Pinpoint the cell where the given text exists, returning its (x, y) midpoint coordinate. 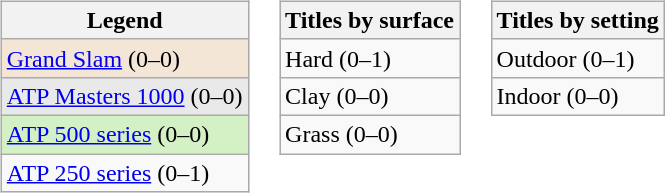
Titles by surface (370, 20)
Outdoor (0–1) (578, 58)
ATP 250 series (0–1) (124, 173)
Titles by setting (578, 20)
Grass (0–0) (370, 134)
Hard (0–1) (370, 58)
Clay (0–0) (370, 96)
ATP Masters 1000 (0–0) (124, 96)
Legend (124, 20)
Grand Slam (0–0) (124, 58)
ATP 500 series (0–0) (124, 134)
Indoor (0–0) (578, 96)
